Identify which cell holds the provided text, then report its [x, y] central coordinate. 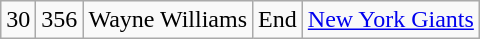
End [278, 20]
30 [18, 20]
356 [60, 20]
New York Giants [390, 20]
Wayne Williams [168, 20]
